Extract the [x, y] coordinate from the center of the cell holding the provided text.  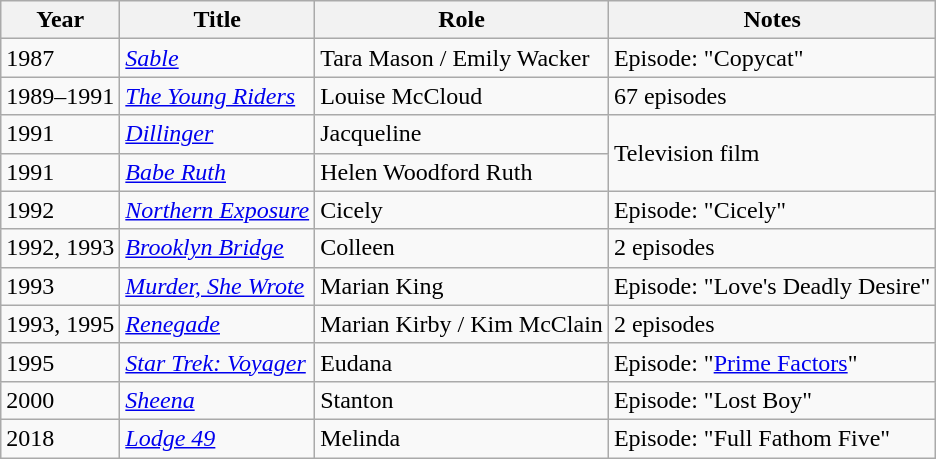
Television film [772, 153]
1992 [60, 210]
Tara Mason / Emily Wacker [462, 58]
Northern Exposure [218, 210]
Episode: "Cicely" [772, 210]
Eudana [462, 362]
Murder, She Wrote [218, 286]
Year [60, 20]
1992, 1993 [60, 248]
Episode: "Lost Boy" [772, 400]
Sheena [218, 400]
Louise McCloud [462, 96]
Notes [772, 20]
The Young Riders [218, 96]
Lodge 49 [218, 438]
1987 [60, 58]
67 episodes [772, 96]
Stanton [462, 400]
Babe Ruth [218, 172]
Role [462, 20]
Colleen [462, 248]
Episode: "Love's Deadly Desire" [772, 286]
Marian King [462, 286]
Sable [218, 58]
2018 [60, 438]
Episode: "Copycat" [772, 58]
2000 [60, 400]
Helen Woodford Ruth [462, 172]
1993, 1995 [60, 324]
Cicely [462, 210]
1995 [60, 362]
Melinda [462, 438]
Star Trek: Voyager [218, 362]
1989–1991 [60, 96]
Title [218, 20]
Marian Kirby / Kim McClain [462, 324]
1993 [60, 286]
Episode: "Full Fathom Five" [772, 438]
Renegade [218, 324]
Dillinger [218, 134]
Episode: "Prime Factors" [772, 362]
Jacqueline [462, 134]
Brooklyn Bridge [218, 248]
